Locate the cell with the specified text and output its (x, y) center coordinate. 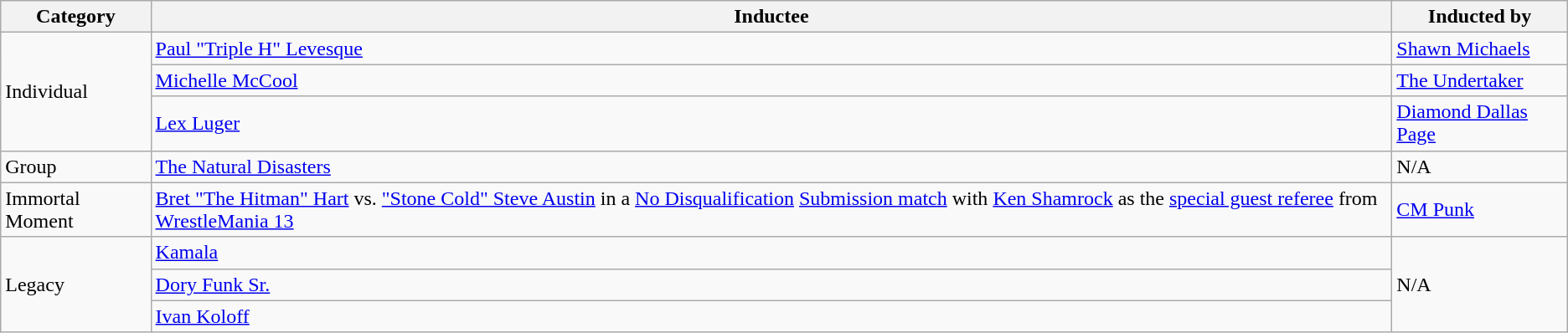
Shawn Michaels (1479, 49)
Kamala (771, 253)
Legacy (75, 284)
The Undertaker (1479, 80)
Immortal Moment (75, 209)
Michelle McCool (771, 80)
The Natural Disasters (771, 166)
Lex Luger (771, 124)
Paul "Triple H" Levesque (771, 49)
Dory Funk Sr. (771, 284)
Diamond Dallas Page (1479, 124)
CM Punk (1479, 209)
Individual (75, 92)
Group (75, 166)
Inducted by (1479, 17)
Inductee (771, 17)
Ivan Koloff (771, 316)
Category (75, 17)
